Find where the given text appears and provide that cell's center as [X, Y] coordinate. 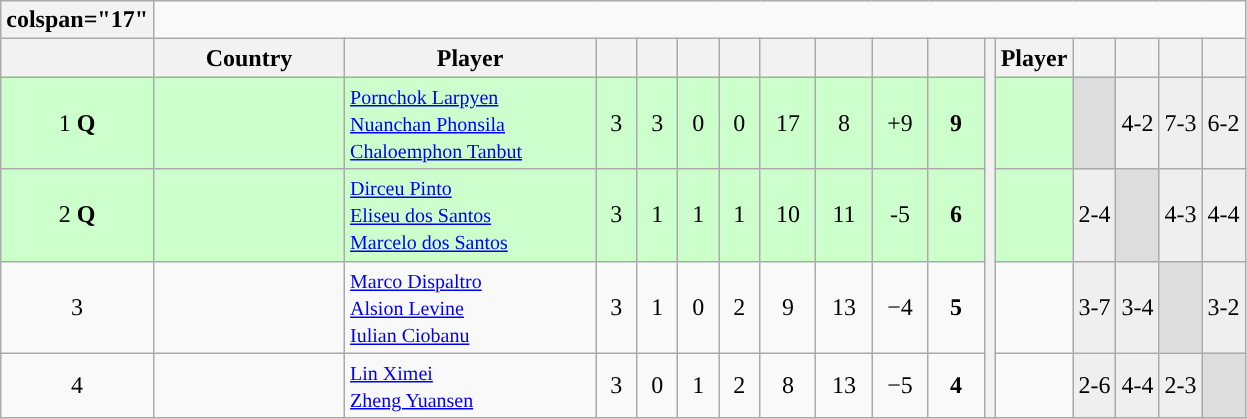
Country [248, 58]
4-3 [1180, 215]
−4 [900, 307]
2-6 [1094, 386]
Dirceu PintoEliseu dos SantosMarcelo dos Santos [470, 215]
10 [788, 215]
Marco DispaltroAlsion LevineIulian Ciobanu [470, 307]
4-2 [1138, 123]
1 Q [78, 123]
3-4 [1138, 307]
3-7 [1094, 307]
3-2 [1224, 307]
6-2 [1224, 123]
5 [956, 307]
2-4 [1094, 215]
2 Q [78, 215]
−5 [900, 386]
Pornchok LarpyenNuanchan PhonsilaChaloemphon Tanbut [470, 123]
-5 [900, 215]
17 [788, 123]
7-3 [1180, 123]
+9 [900, 123]
Lin XimeiZheng Yuansen [470, 386]
colspan="17" [78, 20]
6 [956, 215]
2-3 [1180, 386]
11 [844, 215]
